Scan for the cell matching the given text and deliver its [X, Y] coordinate at center. 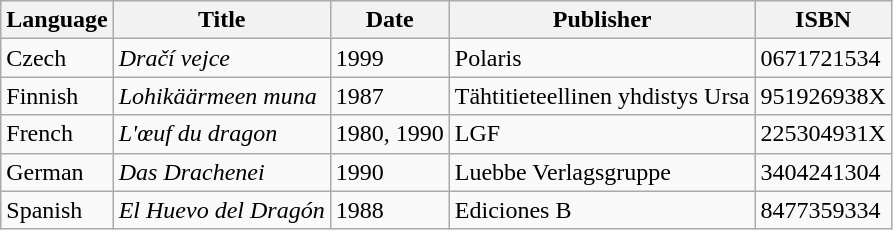
Lohikäärmeen muna [222, 96]
ISBN [823, 20]
LGF [602, 134]
1987 [390, 96]
Das Drachenei [222, 172]
1999 [390, 58]
El Huevo del Dragón [222, 210]
Publisher [602, 20]
Finnish [57, 96]
0671721534 [823, 58]
Date [390, 20]
1980, 1990 [390, 134]
Title [222, 20]
German [57, 172]
Spanish [57, 210]
Luebbe Verlagsgruppe [602, 172]
Dračí vejce [222, 58]
Czech [57, 58]
Polaris [602, 58]
L'œuf du dragon [222, 134]
8477359334 [823, 210]
951926938X [823, 96]
Ediciones B [602, 210]
1988 [390, 210]
225304931X [823, 134]
3404241304 [823, 172]
French [57, 134]
Language [57, 20]
Tähtitieteellinen yhdistys Ursa [602, 96]
1990 [390, 172]
